Return [X, Y] of the center of cell containing provided text 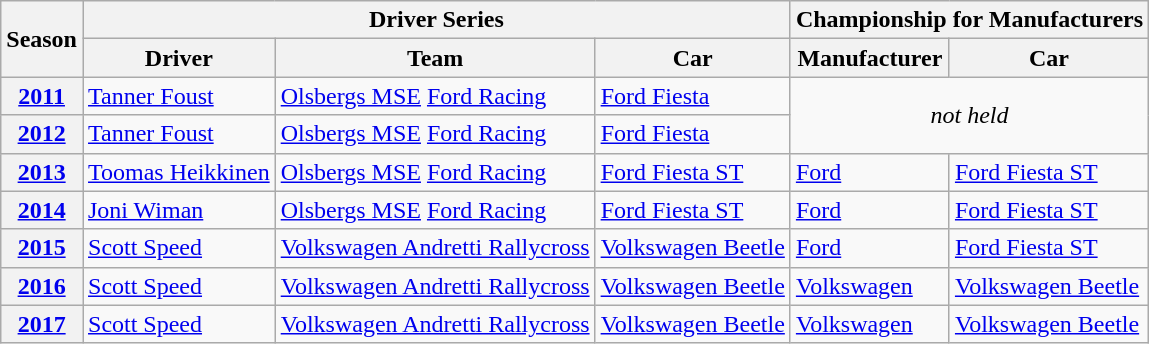
2014 [42, 210]
Driver Series [436, 20]
Championship for Manufacturers [969, 20]
Season [42, 39]
not held [969, 115]
Toomas Heikkinen [178, 172]
2015 [42, 248]
2013 [42, 172]
2011 [42, 96]
2016 [42, 286]
Team [435, 58]
2012 [42, 134]
Joni Wiman [178, 210]
Driver [178, 58]
2017 [42, 324]
Manufacturer [870, 58]
